Extract the [x, y] coordinate from the center of the cell holding the provided text.  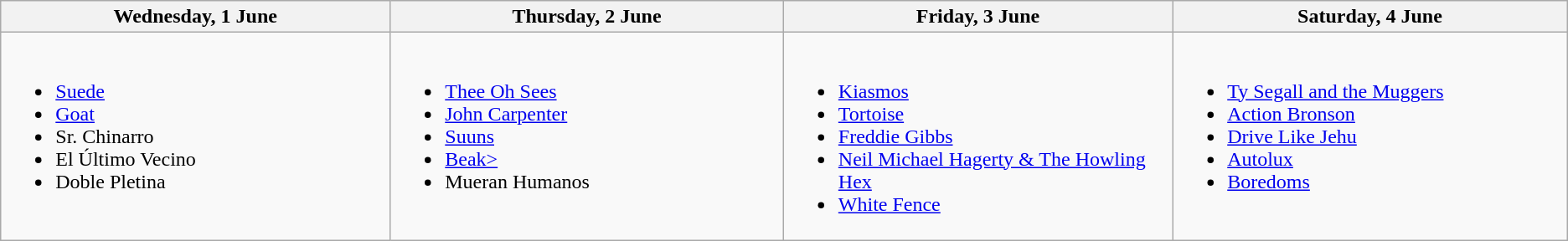
Thursday, 2 June [587, 17]
Ty Segall and the MuggersAction BronsonDrive Like JehuAutoluxBoredoms [1370, 136]
Thee Oh SeesJohn CarpenterSuunsBeak>Mueran Humanos [587, 136]
KiasmosTortoiseFreddie GibbsNeil Michael Hagerty & The Howling HexWhite Fence [977, 136]
Saturday, 4 June [1370, 17]
SuedeGoatSr. ChinarroEl Último VecinoDoble Pletina [196, 136]
Wednesday, 1 June [196, 17]
Friday, 3 June [977, 17]
